Capture the cell that displays the provided text and extract its (X, Y) central coordinate. 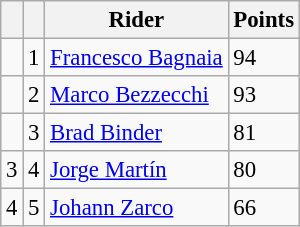
Rider (136, 20)
93 (264, 95)
1 (34, 58)
Brad Binder (136, 133)
94 (264, 58)
66 (264, 208)
2 (34, 95)
Jorge Martín (136, 170)
Points (264, 20)
5 (34, 208)
Marco Bezzecchi (136, 95)
80 (264, 170)
Francesco Bagnaia (136, 58)
Johann Zarco (136, 208)
81 (264, 133)
